Find where the given text appears and provide that cell's center as (x, y) coordinate. 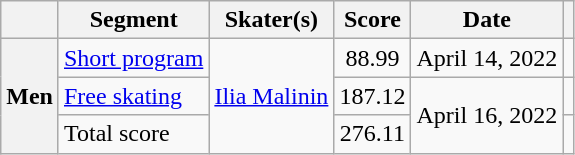
276.11 (372, 134)
April 14, 2022 (487, 58)
Free skating (133, 96)
Score (372, 20)
88.99 (372, 58)
Total score (133, 134)
Skater(s) (272, 20)
April 16, 2022 (487, 115)
Segment (133, 20)
Men (30, 96)
Ilia Malinin (272, 96)
Date (487, 20)
Short program (133, 58)
187.12 (372, 96)
